Return (X, Y) of the center of cell containing provided text 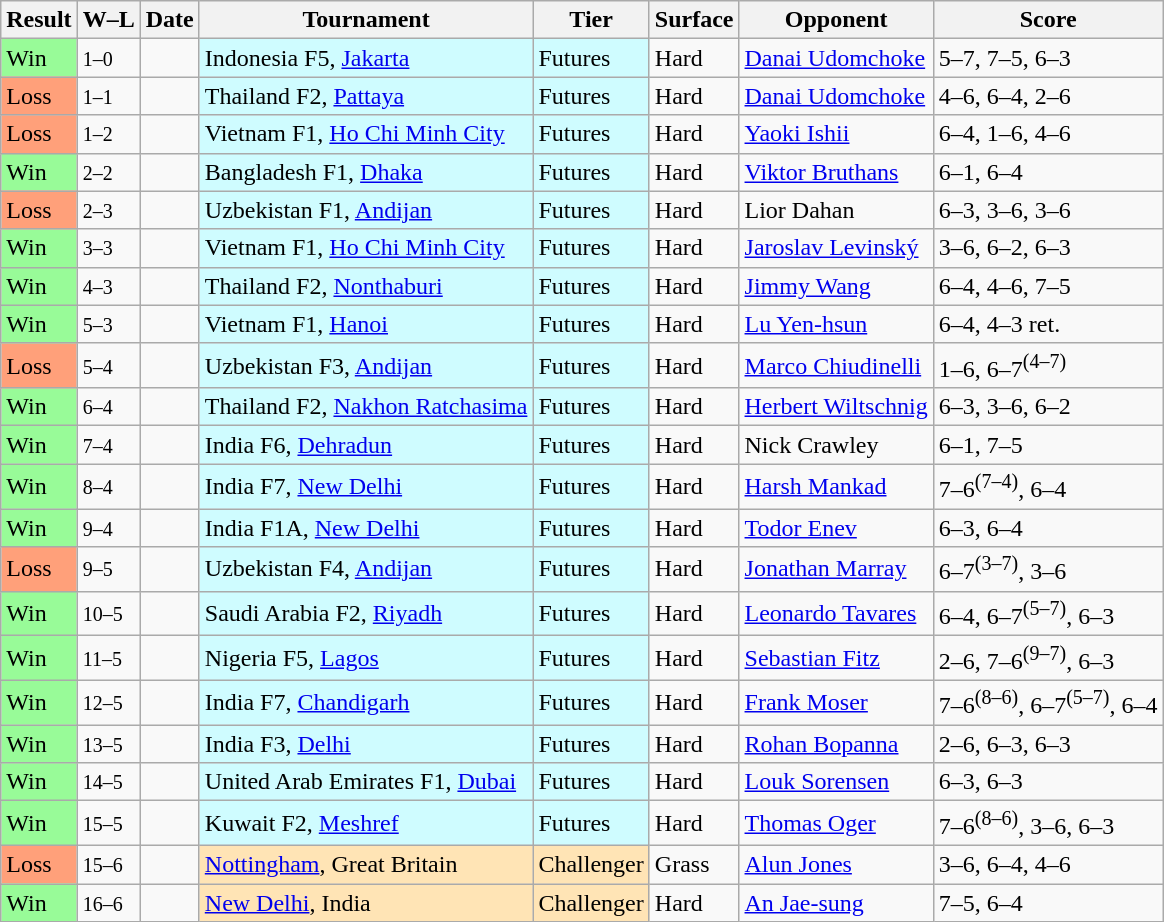
6–3, 3–6, 3–6 (1048, 210)
Jaroslav Levinský (836, 248)
16–6 (108, 903)
7–6(7–4), 6–4 (1048, 486)
Lu Yen-hsun (836, 324)
1–6, 6–7(4–7) (1048, 366)
Jimmy Wang (836, 286)
Surface (694, 20)
10–5 (108, 614)
6–3, 6–4 (1048, 528)
Frank Moser (836, 702)
15–5 (108, 824)
7–6(8–6), 6–7(5–7), 6–4 (1048, 702)
United Arab Emirates F1, Dubai (366, 782)
9–4 (108, 528)
Result (39, 20)
Sebastian Fitz (836, 658)
6–3, 6–3 (1048, 782)
Date (170, 20)
Alun Jones (836, 865)
Nigeria F5, Lagos (366, 658)
Vietnam F1, Hanoi (366, 324)
6–4, 4–3 ret. (1048, 324)
Saudi Arabia F2, Riyadh (366, 614)
Score (1048, 20)
8–4 (108, 486)
Tier (591, 20)
5–4 (108, 366)
6–4, 4–6, 7–5 (1048, 286)
12–5 (108, 702)
Rohan Bopanna (836, 744)
2–3 (108, 210)
Nick Crawley (836, 445)
1–2 (108, 134)
3–6, 6–4, 4–6 (1048, 865)
Nottingham, Great Britain (366, 865)
Herbert Wiltschnig (836, 407)
Kuwait F2, Meshref (366, 824)
Thailand F2, Nonthaburi (366, 286)
Uzbekistan F4, Andijan (366, 570)
Uzbekistan F3, Andijan (366, 366)
6–1, 7–5 (1048, 445)
Viktor Bruthans (836, 172)
New Delhi, India (366, 903)
Tournament (366, 20)
Thomas Oger (836, 824)
7–5, 6–4 (1048, 903)
Bangladesh F1, Dhaka (366, 172)
An Jae-sung (836, 903)
Lior Dahan (836, 210)
India F7, Chandigarh (366, 702)
5–7, 7–5, 6–3 (1048, 58)
India F6, Dehradun (366, 445)
6–4, 6–7(5–7), 6–3 (1048, 614)
7–6(8–6), 3–6, 6–3 (1048, 824)
4–3 (108, 286)
India F3, Delhi (366, 744)
India F7, New Delhi (366, 486)
3–6, 6–2, 6–3 (1048, 248)
5–3 (108, 324)
1–0 (108, 58)
13–5 (108, 744)
Thailand F2, Pattaya (366, 96)
India F1A, New Delhi (366, 528)
6–7(3–7), 3–6 (1048, 570)
Todor Enev (836, 528)
6–4, 1–6, 4–6 (1048, 134)
Yaoki Ishii (836, 134)
Thailand F2, Nakhon Ratchasima (366, 407)
9–5 (108, 570)
2–6, 7–6(9–7), 6–3 (1048, 658)
Grass (694, 865)
Louk Sorensen (836, 782)
6–1, 6–4 (1048, 172)
Harsh Mankad (836, 486)
Indonesia F5, Jakarta (366, 58)
6–3, 3–6, 6–2 (1048, 407)
14–5 (108, 782)
Uzbekistan F1, Andijan (366, 210)
6–4 (108, 407)
2–2 (108, 172)
3–3 (108, 248)
2–6, 6–3, 6–3 (1048, 744)
Jonathan Marray (836, 570)
1–1 (108, 96)
4–6, 6–4, 2–6 (1048, 96)
7–4 (108, 445)
Leonardo Tavares (836, 614)
15–6 (108, 865)
W–L (108, 20)
Opponent (836, 20)
11–5 (108, 658)
Marco Chiudinelli (836, 366)
